Extract the [X, Y] coordinate from the center of the cell holding the provided text.  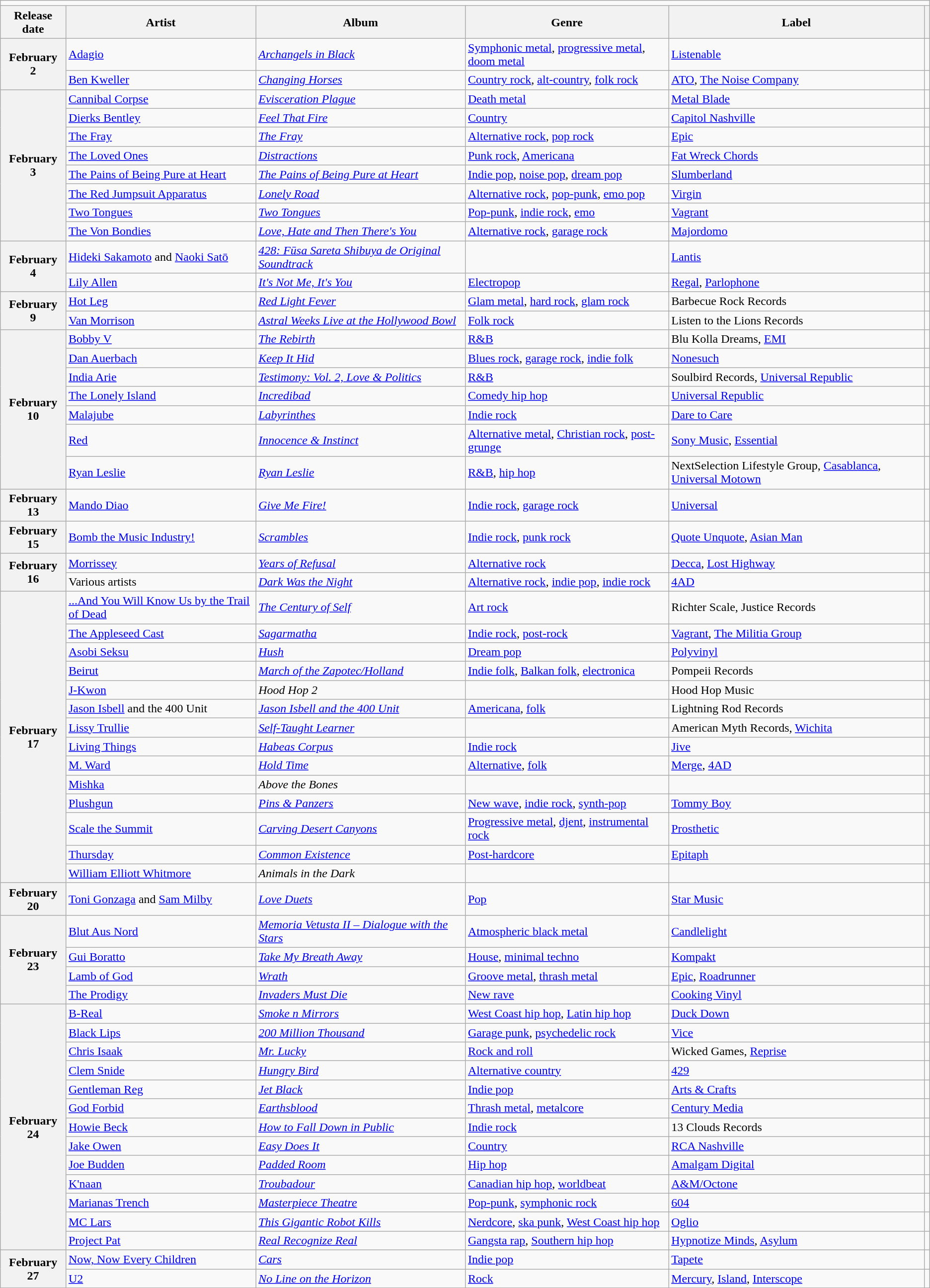
K'naan [160, 1184]
Jet Black [361, 1089]
House, minimal techno [566, 957]
429 [796, 1070]
604 [796, 1203]
Van Morrison [160, 320]
Thrash metal, metalcore [566, 1108]
No Line on the Horizon [361, 1278]
Jive [796, 747]
Dare to Care [796, 415]
Duck Down [796, 1014]
Cooking Vinyl [796, 995]
Rock and roll [566, 1052]
Clem Snide [160, 1070]
American Myth Records, Wichita [796, 728]
Lamb of God [160, 976]
Jake Owen [160, 1146]
Gentleman Reg [160, 1089]
Beirut [160, 671]
Wrath [361, 976]
Hold Time [361, 765]
Hood Hop 2 [361, 690]
Toni Gonzaga and Sam Milby [160, 899]
NextSelection Lifestyle Group, Casablanca, Universal Motown [796, 473]
Pompeii Records [796, 671]
Distractions [361, 155]
Indie pop, noise pop, dream pop [566, 174]
The Red Jumpsuit Apparatus [160, 193]
Gui Boratto [160, 957]
Take My Breath Away [361, 957]
Plushgun [160, 803]
Blues rock, garage rock, indie folk [566, 358]
Folk rock [566, 320]
Tapete [796, 1259]
Dark Was the Night [361, 582]
Americana, folk [566, 709]
Indie folk, Balkan folk, electronica [566, 671]
Hush [361, 652]
February20 [33, 899]
Metal Blade [796, 99]
Hungry Bird [361, 1070]
Artist [160, 22]
Richter Scale, Justice Records [796, 607]
February10 [33, 409]
Merge, 4AD [796, 765]
Dan Auerbach [160, 358]
Blut Aus Nord [160, 931]
Troubadour [361, 1184]
Epic [796, 137]
Hood Hop Music [796, 690]
Dierks Bentley [160, 118]
Invaders Must Die [361, 995]
William Elliott Whitmore [160, 873]
The Lonely Island [160, 396]
Ben Kweller [160, 80]
Red Light Fever [361, 302]
Oglio [796, 1221]
Habeas Corpus [361, 747]
March of the Zapotec/Holland [361, 671]
Atmospheric black metal [566, 931]
Kompakt [796, 957]
Living Things [160, 747]
Cannibal Corpse [160, 99]
Labyrinthes [361, 415]
Indie rock, punk rock [566, 537]
Carving Desert Canyons [361, 829]
The Von Bondies [160, 231]
February27 [33, 1269]
U2 [160, 1278]
Capitol Nashville [796, 118]
Century Media [796, 1108]
Nonesuch [796, 358]
Lissy Trullie [160, 728]
Alternative rock [566, 563]
Padded Room [361, 1165]
Pop-punk, symphonic rock [566, 1203]
Art rock [566, 607]
Electropop [566, 283]
Death metal [566, 99]
Joe Budden [160, 1165]
Self-Taught Learner [361, 728]
R&B, hip hop [566, 473]
India Arie [160, 377]
February23 [33, 960]
Progressive metal, djent, instrumental rock [566, 829]
Black Lips [160, 1033]
Masterpiece Theatre [361, 1203]
Alternative, folk [566, 765]
Vice [796, 1033]
West Coast hip hop, Latin hip hop [566, 1014]
RCA Nashville [796, 1146]
Barbecue Rock Records [796, 302]
The Rebirth [361, 339]
Give Me Fire! [361, 505]
Indie rock, post-rock [566, 633]
Polyvinyl [796, 652]
Hypnotize Minds, Asylum [796, 1240]
February9 [33, 311]
Bobby V [160, 339]
This Gigantic Robot Kills [361, 1221]
Testimony: Vol. 2, Love & Politics [361, 377]
Red [160, 440]
Alternative rock, garage rock [566, 231]
Love Duets [361, 899]
Fat Wreck Chords [796, 155]
Morrissey [160, 563]
The Loved Ones [160, 155]
Project Pat [160, 1240]
Slumberland [796, 174]
J-Kwon [160, 690]
Lantis [796, 256]
Album [361, 22]
Keep It Hid [361, 358]
Asobi Seksu [160, 652]
Arts & Crafts [796, 1089]
Listen to the Lions Records [796, 320]
Prosthetic [796, 829]
Vagrant [796, 212]
Sony Music, Essential [796, 440]
Mando Diao [160, 505]
Lightning Rod Records [796, 709]
200 Million Thousand [361, 1033]
February2 [33, 64]
Alternative rock, indie pop, indie rock [566, 582]
Adagio [160, 55]
Vagrant, The Militia Group [796, 633]
Alternative rock, pop rock [566, 137]
Country rock, alt-country, folk rock [566, 80]
Release date [33, 22]
February15 [33, 537]
Changing Horses [361, 80]
A&M/Octone [796, 1184]
13 Clouds Records [796, 1127]
Thursday [160, 854]
Sagarmatha [361, 633]
Glam metal, hard rock, glam rock [566, 302]
Soulbird Records, Universal Republic [796, 377]
New wave, indie rock, synth-pop [566, 803]
Gangsta rap, Southern hip hop [566, 1240]
4AD [796, 582]
MC Lars [160, 1221]
February16 [33, 572]
Above the Bones [361, 784]
Genre [566, 22]
Common Existence [361, 854]
God Forbid [160, 1108]
Feel That Fire [361, 118]
Earthsblood [361, 1108]
ATO, The Noise Company [796, 80]
The Appleseed Cast [160, 633]
Listenable [796, 55]
Chris Isaak [160, 1052]
Lily Allen [160, 283]
Smoke n Mirrors [361, 1014]
Universal Republic [796, 396]
Love, Hate and Then There's You [361, 231]
Blu Kolla Dreams, EMI [796, 339]
Pins & Panzers [361, 803]
Punk rock, Americana [566, 155]
Garage punk, psychedelic rock [566, 1033]
Decca, Lost Highway [796, 563]
Dream pop [566, 652]
Astral Weeks Live at the Hollywood Bowl [361, 320]
Nerdcore, ska punk, West Coast hip hop [566, 1221]
Tommy Boy [796, 803]
Majordomo [796, 231]
428: Fūsa Sareta Shibuya de Original Soundtrack [361, 256]
Easy Does It [361, 1146]
Scrambles [361, 537]
Lonely Road [361, 193]
Alternative metal, Christian rock, post-grunge [566, 440]
Malajube [160, 415]
M. Ward [160, 765]
The Century of Self [361, 607]
Epic, Roadrunner [796, 976]
Incredibad [361, 396]
Hip hop [566, 1165]
B-Real [160, 1014]
Hot Leg [160, 302]
Evisceration Plague [361, 99]
Various artists [160, 582]
Alternative rock, pop-punk, emo pop [566, 193]
Now, Now Every Children [160, 1259]
Quote Unquote, Asian Man [796, 537]
Post-hardcore [566, 854]
Canadian hip hop, worldbeat [566, 1184]
It's Not Me, It's You [361, 283]
Marianas Trench [160, 1203]
Memoria Vetusta II – Dialogue with the Stars [361, 931]
Real Recognize Real [361, 1240]
February13 [33, 505]
Innocence & Instinct [361, 440]
Scale the Summit [160, 829]
Hideki Sakamoto and Naoki Satō [160, 256]
February17 [33, 737]
How to Fall Down in Public [361, 1127]
Amalgam Digital [796, 1165]
Indie rock, garage rock [566, 505]
February4 [33, 266]
Regal, Parlophone [796, 283]
Years of Refusal [361, 563]
Mercury, Island, Interscope [796, 1278]
February24 [33, 1128]
February3 [33, 165]
New rave [566, 995]
Epitaph [796, 854]
Virgin [796, 193]
Animals in the Dark [361, 873]
Bomb the Music Industry! [160, 537]
Mishka [160, 784]
Howie Beck [160, 1127]
...And You Will Know Us by the Trail of Dead [160, 607]
Groove metal, thrash metal [566, 976]
Universal [796, 505]
Pop-punk, indie rock, emo [566, 212]
Label [796, 22]
Mr. Lucky [361, 1052]
Candlelight [796, 931]
Star Music [796, 899]
Symphonic metal, progressive metal, doom metal [566, 55]
Rock [566, 1278]
Alternative country [566, 1070]
Cars [361, 1259]
Pop [566, 899]
Archangels in Black [361, 55]
Wicked Games, Reprise [796, 1052]
Comedy hip hop [566, 396]
The Prodigy [160, 995]
